Provide the (x, y) coordinate of the cell's center where the given text is located.  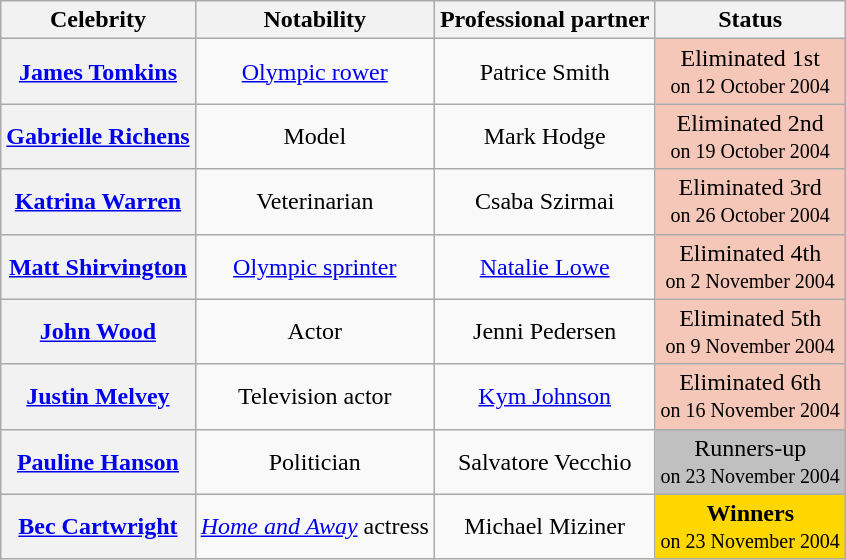
Eliminated 6thon 16 November 2004 (750, 396)
Patrice Smith (544, 72)
Professional partner (544, 20)
Csaba Szirmai (544, 202)
Michael Miziner (544, 526)
Olympic sprinter (314, 266)
Eliminated 2ndon 19 October 2004 (750, 136)
Bec Cartwright (98, 526)
Pauline Hanson (98, 462)
Matt Shirvington (98, 266)
Natalie Lowe (544, 266)
Kym Johnson (544, 396)
Gabrielle Richens (98, 136)
Television actor (314, 396)
Home and Away actress (314, 526)
Salvatore Vecchio (544, 462)
Eliminated 4thon 2 November 2004 (750, 266)
Actor (314, 332)
Jenni Pedersen (544, 332)
Politician (314, 462)
Justin Melvey (98, 396)
Celebrity (98, 20)
Runners-upon 23 November 2004 (750, 462)
Status (750, 20)
Katrina Warren (98, 202)
Eliminated 1ston 12 October 2004 (750, 72)
Mark Hodge (544, 136)
Veterinarian (314, 202)
Eliminated 5thon 9 November 2004 (750, 332)
Winnerson 23 November 2004 (750, 526)
Model (314, 136)
James Tomkins (98, 72)
Eliminated 3rdon 26 October 2004 (750, 202)
John Wood (98, 332)
Olympic rower (314, 72)
Notability (314, 20)
